Capture the cell that displays the provided text and extract its (x, y) central coordinate. 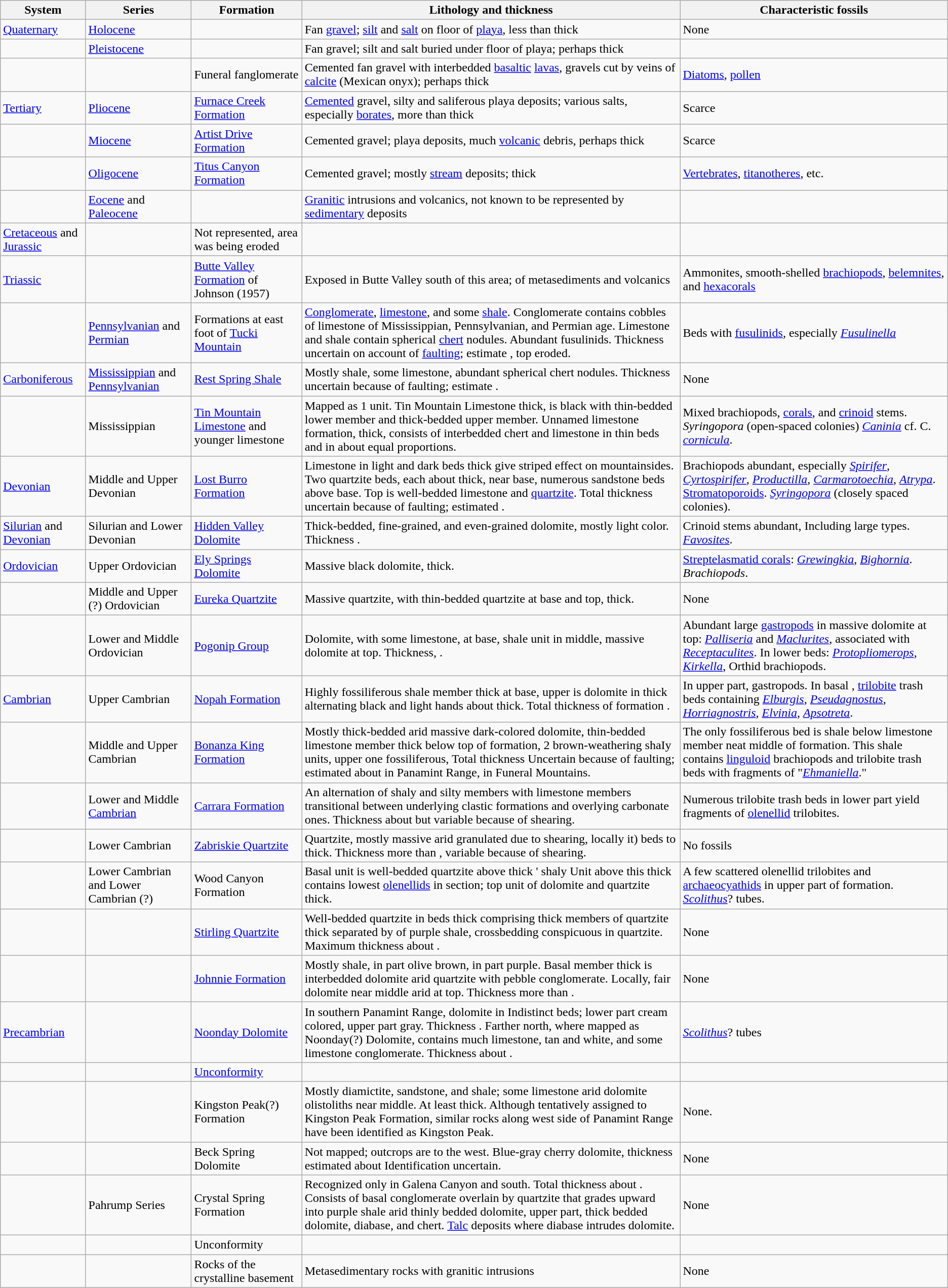
None. (814, 1111)
Butte Valley Formation of Johnson (1957) (247, 279)
Cemented gravel, silty and saliferous playa deposits; various salts, especially borates, more than thick (491, 107)
Lower and Middle Cambrian (139, 806)
Devonian (43, 486)
Noonday Dolomite (247, 1032)
Lithology and thickness (491, 10)
Crystal Spring Formation (247, 1205)
Not represented, area was being eroded (247, 239)
Holocene (139, 29)
Cemented fan gravel with interbedded basaltic lavas, gravels cut by veins of calcite (Mexican onyx); perhaps thick (491, 75)
Characteristic fossils (814, 10)
Ordovician (43, 566)
Nopah Formation (247, 699)
Furnace Creek Formation (247, 107)
Carboniferous (43, 379)
Tertiary (43, 107)
Middle and Upper (?) Ordovician (139, 599)
Numerous trilobite trash beds in lower part yield fragments of olenellid trilobites. (814, 806)
Bonanza King Formation (247, 753)
Upper Cambrian (139, 699)
Beds with fusulinids, especially Fusulinella (814, 332)
No fossils (814, 846)
Lower and Middle Ordovician (139, 645)
Mostly shale, some limestone, abundant spherical chert nodules. Thickness uncertain because of faulting; estimate . (491, 379)
Tin Mountain Limestone and younger limestone (247, 426)
Quartzite, mostly massive arid granulated due to shearing, locally it) beds to thick. Thickness more than , variable because of shearing. (491, 846)
System (43, 10)
Rocks of the crystalline basement (247, 1271)
Kingston Peak(?) Formation (247, 1111)
In upper part, gastropods. In basal , trilobite trash beds containing Elburgis, Pseudagnostus, Horriagnostris, Elvinia, Apsotreta. (814, 699)
Upper Ordovician (139, 566)
Mississippian (139, 426)
Formations at east foot of Tucki Mountain (247, 332)
Massive quartzite, with thin-bedded quartzite at base and top, thick. (491, 599)
Miocene (139, 141)
Mixed brachiopods, corals, and crinoid stems. Syringopora (open-spaced colonies) Caninia cf. C. cornicula. (814, 426)
Wood Canyon Formation (247, 885)
Lower Cambrian and Lower Cambrian (?) (139, 885)
Oligocene (139, 173)
Triassic (43, 279)
Metasedimentary rocks with granitic intrusions (491, 1271)
Zabriskie Quartzite (247, 846)
Hidden Valley Dolomite (247, 533)
Vertebrates, titanotheres, etc. (814, 173)
Middle and Upper Devonian (139, 486)
Beck Spring Dolomite (247, 1158)
Cemented gravel; playa deposits, much volcanic debris, perhaps thick (491, 141)
Cemented gravel; mostly stream deposits; thick (491, 173)
Carrara Formation (247, 806)
Pliocene (139, 107)
Quaternary (43, 29)
Funeral fanglomerate (247, 75)
Titus Canyon Formation (247, 173)
Eocene and Paleocene (139, 207)
Series (139, 10)
Pogonip Group (247, 645)
Stirling Quartzite (247, 932)
Cambrian (43, 699)
Lost Burro Formation (247, 486)
Artist Drive Formation (247, 141)
Pennsylvanian and Permian (139, 332)
Dolomite, with some limestone, at base, shale unit in middle, massive dolomite at top. Thickness, . (491, 645)
Silurian and Lower Devonian (139, 533)
Thick-bedded, fine-grained, and even-grained dolomite, mostly light color. Thickness . (491, 533)
Crinoid stems abundant, Including large types. Favosites. (814, 533)
Rest Spring Shale (247, 379)
Mississippian and Pennsylvanian (139, 379)
Pleistocene (139, 49)
Granitic intrusions and volcanics, not known to be represented by sedimentary deposits (491, 207)
Streptelasmatid corals: Grewingkia, Bighornia. Brachiopods. (814, 566)
Massive black dolomite, thick. (491, 566)
Lower Cambrian (139, 846)
Fan gravel; silt and salt on floor of playa, less than thick (491, 29)
Diatoms, pollen (814, 75)
Cretaceous and Jurassic (43, 239)
A few scattered olenellid trilobites and archaeocyathids in upper part of formation. Scolithus? tubes. (814, 885)
Ammonites, smooth-shelled brachiopods, belemnites, and hexacorals (814, 279)
Ely Springs Dolomite (247, 566)
Formation (247, 10)
Eureka Quartzite (247, 599)
Scolithus? tubes (814, 1032)
Silurian and Devonian (43, 533)
Fan gravel; silt and salt buried under floor of playa; perhaps thick (491, 49)
Pahrump Series (139, 1205)
Precambrian (43, 1032)
Not mapped; outcrops are to the west. Blue-gray cherry dolomite, thickness estimated about Identification uncertain. (491, 1158)
Johnnie Formation (247, 979)
Middle and Upper Cambrian (139, 753)
Exposed in Butte Valley south of this area; of metasediments and volcanics (491, 279)
